Detect which cell encompasses the target text, then output its (x, y) center coordinate. 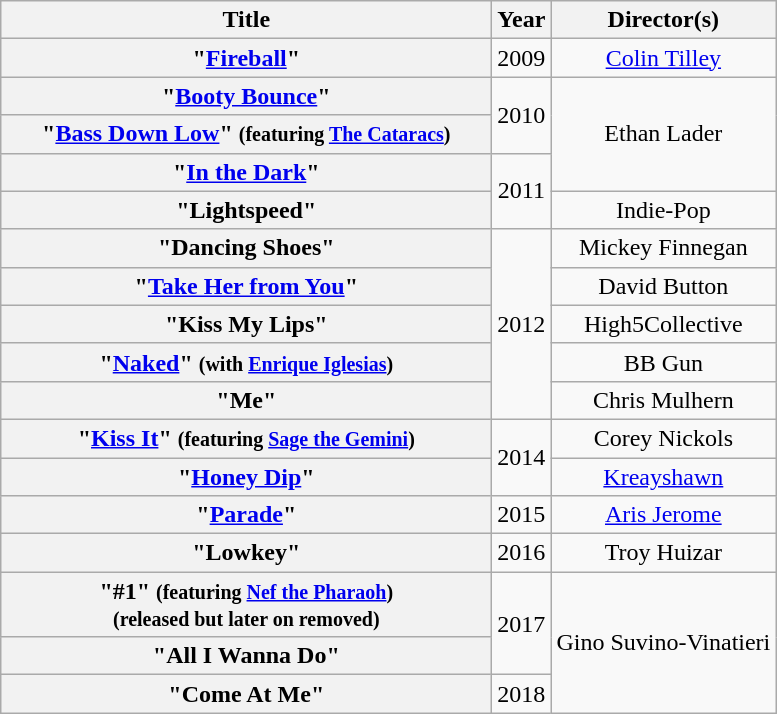
Corey Nickols (664, 438)
"Take Her from You" (246, 286)
Year (522, 20)
2016 (522, 553)
"Bass Down Low" (featuring The Cataracs) (246, 134)
Colin Tilley (664, 58)
"Lightspeed" (246, 210)
Kreayshawn (664, 477)
"#1" (featuring Nef the Pharaoh) (released but later on removed) (246, 604)
Title (246, 20)
"Kiss My Lips" (246, 324)
2009 (522, 58)
BB Gun (664, 362)
Director(s) (664, 20)
"All I Wanna Do" (246, 656)
2012 (522, 324)
"Kiss It" (featuring Sage the Gemini) (246, 438)
Indie-Pop (664, 210)
"Parade" (246, 515)
Chris Mulhern (664, 400)
Troy Huizar (664, 553)
"Lowkey" (246, 553)
Ethan Lader (664, 134)
2018 (522, 694)
"Fireball" (246, 58)
"Dancing Shoes" (246, 248)
"Come At Me" (246, 694)
2017 (522, 624)
"Booty Bounce" (246, 96)
2014 (522, 457)
"Honey Dip" (246, 477)
High5Collective (664, 324)
2011 (522, 191)
"Me" (246, 400)
Gino Suvino-Vinatieri (664, 642)
"In the Dark" (246, 172)
Aris Jerome (664, 515)
Mickey Finnegan (664, 248)
2010 (522, 115)
2015 (522, 515)
David Button (664, 286)
"Naked" (with Enrique Iglesias) (246, 362)
